Determine the (x, y) coordinate at the center of the cell enclosing the given text.  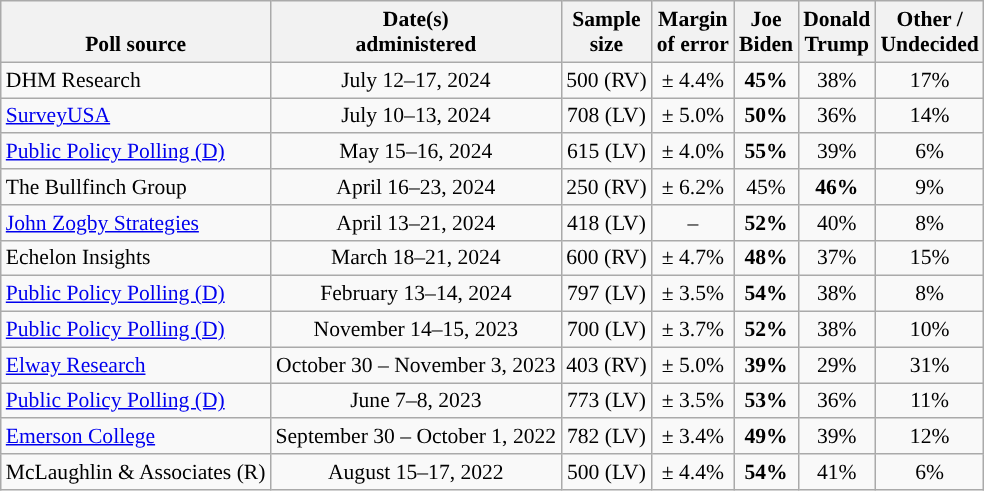
October 30 – November 3, 2023 (416, 365)
782 (LV) (606, 437)
± 3.7% (693, 330)
500 (RV) (606, 80)
The Bullfinch Group (136, 187)
JoeBiden (766, 32)
SurveyUSA (136, 116)
500 (LV) (606, 472)
9% (929, 187)
± 4.7% (693, 258)
Elway Research (136, 365)
– (693, 223)
DHM Research (136, 80)
48% (766, 258)
11% (929, 401)
10% (929, 330)
31% (929, 365)
July 10–13, 2024 (416, 116)
40% (836, 223)
Samplesize (606, 32)
Emerson College (136, 437)
± 6.2% (693, 187)
600 (RV) (606, 258)
August 15–17, 2022 (416, 472)
403 (RV) (606, 365)
17% (929, 80)
September 30 – October 1, 2022 (416, 437)
November 14–15, 2023 (416, 330)
Marginof error (693, 32)
250 (RV) (606, 187)
John Zogby Strategies (136, 223)
Poll source (136, 32)
± 3.4% (693, 437)
Date(s)administered (416, 32)
797 (LV) (606, 294)
41% (836, 472)
29% (836, 365)
49% (766, 437)
50% (766, 116)
April 13–21, 2024 (416, 223)
McLaughlin & Associates (R) (136, 472)
700 (LV) (606, 330)
15% (929, 258)
773 (LV) (606, 401)
615 (LV) (606, 152)
May 15–16, 2024 (416, 152)
± 4.0% (693, 152)
July 12–17, 2024 (416, 80)
Other /Undecided (929, 32)
12% (929, 437)
DonaldTrump (836, 32)
418 (LV) (606, 223)
708 (LV) (606, 116)
April 16–23, 2024 (416, 187)
46% (836, 187)
55% (766, 152)
June 7–8, 2023 (416, 401)
37% (836, 258)
Echelon Insights (136, 258)
February 13–14, 2024 (416, 294)
14% (929, 116)
53% (766, 401)
March 18–21, 2024 (416, 258)
